Search for the cell housing the specified text and yield its [x, y] center coordinate. 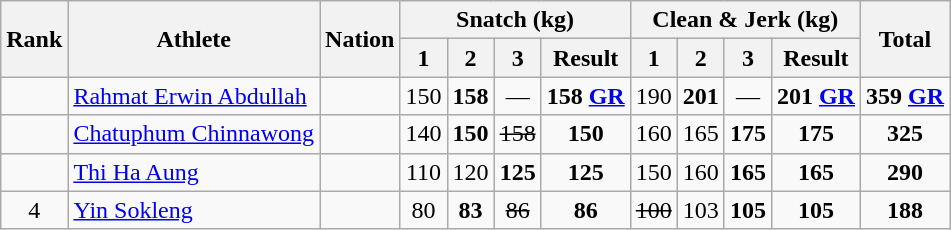
100 [654, 210]
Thi Ha Aung [194, 172]
Clean & Jerk (kg) [745, 20]
140 [424, 134]
Total [904, 39]
188 [904, 210]
Rahmat Erwin Abdullah [194, 96]
158 GR [586, 96]
Rank [34, 39]
201 GR [816, 96]
325 [904, 134]
Yin Sokleng [194, 210]
103 [700, 210]
359 GR [904, 96]
190 [654, 96]
201 [700, 96]
Chatuphum Chinnawong [194, 134]
Nation [360, 39]
4 [34, 210]
83 [470, 210]
290 [904, 172]
Snatch (kg) [515, 20]
80 [424, 210]
110 [424, 172]
Athlete [194, 39]
120 [470, 172]
